Search for the cell housing the specified text and yield its [x, y] center coordinate. 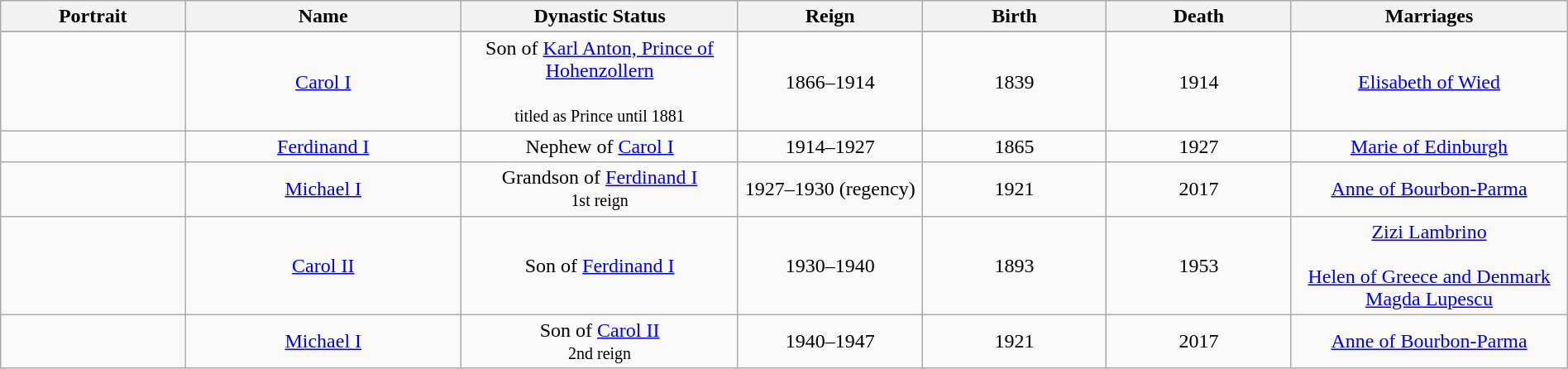
Portrait [93, 17]
Son of Karl Anton, Prince of Hohenzollerntitled as Prince until 1881 [600, 81]
Carol II [323, 265]
1930–1940 [830, 265]
1914–1927 [830, 146]
Elisabeth of Wied [1429, 81]
1927 [1199, 146]
Birth [1014, 17]
Name [323, 17]
Marriages [1429, 17]
Carol I [323, 81]
1893 [1014, 265]
Death [1199, 17]
Ferdinand I [323, 146]
Son of Ferdinand I [600, 265]
Zizi LambrinoHelen of Greece and Denmark Magda Lupescu [1429, 265]
1914 [1199, 81]
Marie of Edinburgh [1429, 146]
Reign [830, 17]
1866–1914 [830, 81]
1953 [1199, 265]
Dynastic Status [600, 17]
1839 [1014, 81]
1940–1947 [830, 341]
1927–1930 (regency) [830, 189]
1865 [1014, 146]
Son of Carol II2nd reign [600, 341]
Grandson of Ferdinand I1st reign [600, 189]
Nephew of Carol I [600, 146]
